Provide the (X, Y) coordinate of the cell's center where the given text is located.  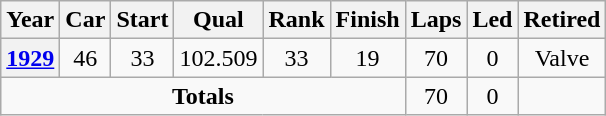
19 (368, 58)
Laps (436, 20)
Car (86, 20)
102.509 (218, 58)
1929 (30, 58)
Retired (562, 20)
46 (86, 58)
Valve (562, 58)
Year (30, 20)
Finish (368, 20)
Qual (218, 20)
Start (142, 20)
Totals (203, 96)
Led (492, 20)
Rank (296, 20)
